Scan for the cell matching the given text and deliver its [x, y] coordinate at center. 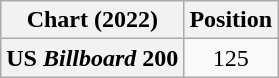
125 [231, 58]
US Billboard 200 [92, 58]
Chart (2022) [92, 20]
Position [231, 20]
